Capture the cell that displays the provided text and extract its [X, Y] central coordinate. 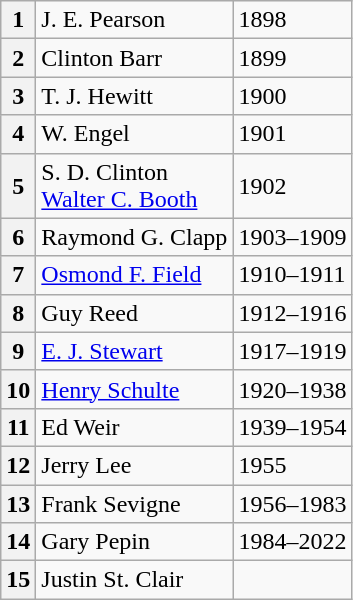
1939–1954 [292, 427]
10 [18, 389]
1902 [292, 186]
4 [18, 134]
Gary Pepin [134, 542]
W. Engel [134, 134]
9 [18, 351]
1912–1916 [292, 313]
12 [18, 465]
1956–1983 [292, 503]
1899 [292, 58]
5 [18, 186]
14 [18, 542]
13 [18, 503]
3 [18, 96]
8 [18, 313]
1903–1909 [292, 237]
E. J. Stewart [134, 351]
1984–2022 [292, 542]
Guy Reed [134, 313]
Henry Schulte [134, 389]
1910–1911 [292, 275]
6 [18, 237]
Osmond F. Field [134, 275]
Frank Sevigne [134, 503]
1917–1919 [292, 351]
1920–1938 [292, 389]
Raymond G. Clapp [134, 237]
1900 [292, 96]
Justin St. Clair [134, 580]
Ed Weir [134, 427]
T. J. Hewitt [134, 96]
2 [18, 58]
1901 [292, 134]
1898 [292, 20]
S. D. Clinton Walter C. Booth [134, 186]
11 [18, 427]
1 [18, 20]
1955 [292, 465]
15 [18, 580]
Clinton Barr [134, 58]
Jerry Lee [134, 465]
J. E. Pearson [134, 20]
7 [18, 275]
